Scan for the cell matching the given text and deliver its (x, y) coordinate at center. 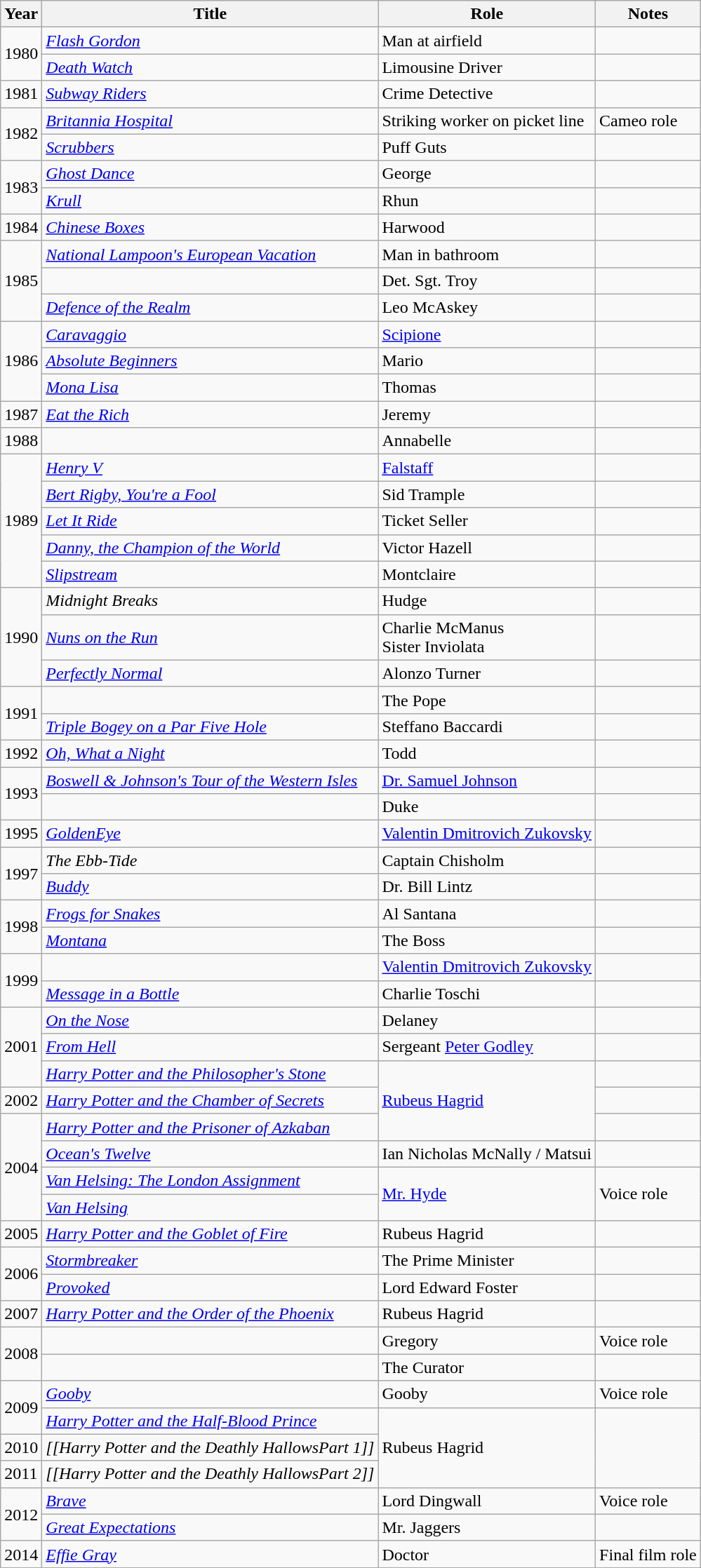
Ian Nicholas McNally / Matsui (487, 1154)
Triple Bogey on a Par Five Hole (211, 726)
2011 (21, 1474)
Final film role (648, 1554)
Lord Dingwall (487, 1501)
Doctor (487, 1554)
Gregory (487, 1341)
Oh, What a Night (211, 753)
1998 (21, 927)
Great Expectations (211, 1527)
Limousine Driver (487, 67)
2008 (21, 1354)
The Curator (487, 1367)
Hudge (487, 601)
Rhun (487, 201)
Dr. Bill Lintz (487, 887)
Duke (487, 807)
Harry Potter and the Chamber of Secrets (211, 1100)
1984 (21, 227)
Provoked (211, 1287)
Let It Ride (211, 521)
Puff Guts (487, 147)
Captain Chisholm (487, 860)
Effie Gray (211, 1554)
Jeremy (487, 414)
Harry Potter and the Goblet of Fire (211, 1234)
1992 (21, 753)
Britannia Hospital (211, 121)
1989 (21, 521)
From Hell (211, 1047)
Man at airfield (487, 41)
The Prime Minister (487, 1261)
1980 (21, 54)
The Pope (487, 700)
Mr. Hyde (487, 1194)
Al Santana (487, 914)
Caravaggio (211, 334)
Stormbreaker (211, 1261)
2001 (21, 1047)
1993 (21, 794)
Midnight Breaks (211, 601)
Message in a Bottle (211, 994)
[[Harry Potter and the Deathly HallowsPart 1]] (211, 1447)
Det. Sgt. Troy (487, 281)
Annabelle (487, 441)
Boswell & Johnson's Tour of the Western Isles (211, 780)
On the Nose (211, 1020)
Mario (487, 361)
Alonzo Turner (487, 673)
Montclaire (487, 574)
George (487, 174)
National Lampoon's European Vacation (211, 254)
Subway Riders (211, 94)
The Boss (487, 940)
Absolute Beginners (211, 361)
1999 (21, 980)
Steffano Baccardi (487, 726)
Leo McAskey (487, 307)
Flash Gordon (211, 41)
1983 (21, 187)
1995 (21, 834)
Todd (487, 753)
Eat the Rich (211, 414)
Sid Trample (487, 494)
GoldenEye (211, 834)
1982 (21, 134)
2004 (21, 1167)
The Ebb-Tide (211, 860)
Man in bathroom (487, 254)
Ocean's Twelve (211, 1154)
Delaney (487, 1020)
Year (21, 14)
Dr. Samuel Johnson (487, 780)
2010 (21, 1447)
Henry V (211, 468)
Scipione (487, 334)
Slipstream (211, 574)
Cameo role (648, 121)
Sergeant Peter Godley (487, 1047)
1987 (21, 414)
Ticket Seller (487, 521)
Mona Lisa (211, 388)
Lord Edward Foster (487, 1287)
Role (487, 14)
2002 (21, 1100)
Perfectly Normal (211, 673)
Striking worker on picket line (487, 121)
Brave (211, 1501)
Buddy (211, 887)
1997 (21, 874)
1988 (21, 441)
Bert Rigby, You're a Fool (211, 494)
Title (211, 14)
2007 (21, 1314)
Death Watch (211, 67)
Mr. Jaggers (487, 1527)
Falstaff (487, 468)
2014 (21, 1554)
Danny, the Champion of the World (211, 548)
Harwood (487, 227)
Harry Potter and the Prisoner of Azkaban (211, 1127)
Chinese Boxes (211, 227)
Van Helsing (211, 1207)
Victor Hazell (487, 548)
2006 (21, 1274)
1991 (21, 713)
Scrubbers (211, 147)
2012 (21, 1514)
Thomas (487, 388)
Frogs for Snakes (211, 914)
Notes (648, 14)
1985 (21, 281)
1981 (21, 94)
Harry Potter and the Order of the Phoenix (211, 1314)
Van Helsing: The London Assignment (211, 1180)
Ghost Dance (211, 174)
Defence of the Realm (211, 307)
Charlie Toschi (487, 994)
Harry Potter and the Philosopher's Stone (211, 1074)
1990 (21, 637)
Crime Detective (487, 94)
[[Harry Potter and the Deathly HallowsPart 2]] (211, 1474)
Nuns on the Run (211, 637)
1986 (21, 361)
2005 (21, 1234)
Charlie McManus Sister Inviolata (487, 637)
Montana (211, 940)
Harry Potter and the Half-Blood Prince (211, 1421)
Krull (211, 201)
2009 (21, 1407)
